From the cell containing the given text, extract its center point as [x, y] coordinate. 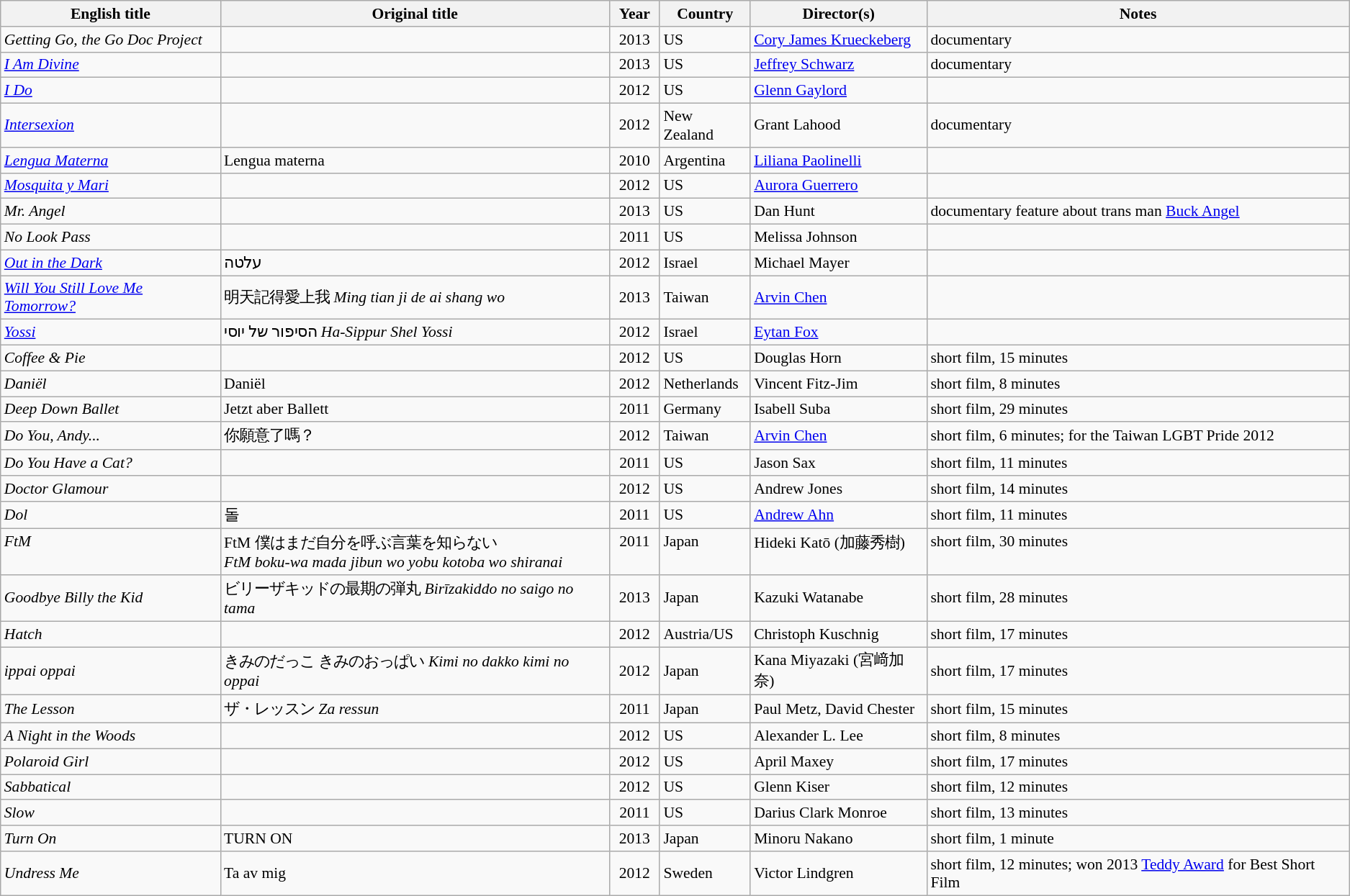
The Lesson [111, 710]
Germany [705, 409]
Undress Me [111, 874]
Kazuki Watanabe [838, 598]
Vincent Fitz-Jim [838, 384]
Sabbatical [111, 787]
Douglas Horn [838, 358]
Isabell Suba [838, 409]
Minoru Nakano [838, 838]
short film, 6 minutes; for the Taiwan LGBT Pride 2012 [1138, 436]
Lengua materna [415, 160]
April Maxey [838, 761]
你願意了嗎？ [415, 436]
Do You Have a Cat? [111, 463]
Mr. Angel [111, 212]
short film, 12 minutes; won 2013 Teddy Award for Best Short Film [1138, 874]
ザ・レッスン Za ressun [415, 710]
Jeffrey Schwarz [838, 65]
Jason Sax [838, 463]
Liliana Paolinelli [838, 160]
2010 [634, 160]
FtM 僕はまだ自分を呼ぶ言葉を知らない FtM boku-wa mada jibun wo yobu kotoba wo shiranai [415, 552]
Turn On [111, 838]
short film, 14 minutes [1138, 489]
ippai oppai [111, 671]
Glenn Kiser [838, 787]
Kana Miyazaki (宮﨑加奈) [838, 671]
Mosquita y Mari [111, 186]
Will You Still Love Me Tomorrow? [111, 298]
Director(s) [838, 14]
Paul Metz, David Chester [838, 710]
Getting Go, the Go Doc Project [111, 40]
Christoph Kuschnig [838, 634]
Jetzt aber Ballett [415, 409]
Dan Hunt [838, 212]
short film, 28 minutes [1138, 598]
Argentina [705, 160]
Deep Down Ballet [111, 409]
Michael Mayer [838, 263]
Year [634, 14]
עלטה [415, 263]
Polaroid Girl [111, 761]
A Night in the Woods [111, 736]
Coffee & Pie [111, 358]
הסיפור של יוסי Ha-Sippur Shel Yossi [415, 332]
Glenn Gaylord [838, 91]
TURN ON [415, 838]
short film, 13 minutes [1138, 813]
Darius Clark Monroe [838, 813]
Do You, Andy... [111, 436]
short film, 29 minutes [1138, 409]
돌 [415, 515]
Andrew Jones [838, 489]
Notes [1138, 14]
Goodbye Billy the Kid [111, 598]
Cory James Krueckeberg [838, 40]
Victor Lindgren [838, 874]
Country [705, 14]
documentary feature about trans man Buck Angel [1138, 212]
I Am Divine [111, 65]
明天記得愛上我 Ming tian ji de ai shang wo [415, 298]
I Do [111, 91]
Out in the Dark [111, 263]
Yossi [111, 332]
New Zealand [705, 125]
FtM [111, 552]
Intersexion [111, 125]
Slow [111, 813]
short film, 12 minutes [1138, 787]
No Look Pass [111, 237]
Alexander L. Lee [838, 736]
Aurora Guerrero [838, 186]
Austria/US [705, 634]
Ta av mig [415, 874]
Eytan Fox [838, 332]
short film, 1 minute [1138, 838]
English title [111, 14]
Hatch [111, 634]
ビリーザキッドの最期の弾丸 Birīzakiddo no saigo no tama [415, 598]
Original title [415, 14]
Hideki Katō (加藤秀樹) [838, 552]
Netherlands [705, 384]
Doctor Glamour [111, 489]
Andrew Ahn [838, 515]
short film, 30 minutes [1138, 552]
きみのだっこ きみのおっぱい Kimi no dakko kimi no oppai [415, 671]
Melissa Johnson [838, 237]
Lengua Materna [111, 160]
Grant Lahood [838, 125]
Sweden [705, 874]
Dol [111, 515]
